From the cell containing the given text, extract its center point as [x, y] coordinate. 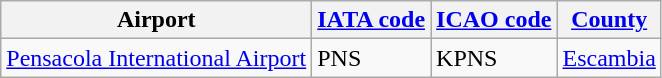
PNS [372, 58]
KPNS [494, 58]
ICAO code [494, 20]
Escambia [609, 58]
Airport [156, 20]
County [609, 20]
IATA code [372, 20]
Pensacola International Airport [156, 58]
